Search for the cell housing the specified text and yield its [x, y] center coordinate. 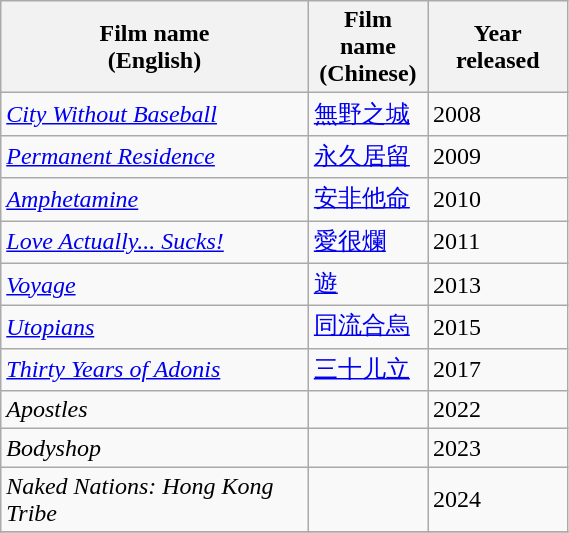
Love Actually... Sucks! [155, 242]
Utopians [155, 328]
2011 [498, 242]
Bodyshop [155, 448]
2017 [498, 370]
安非他命 [368, 200]
2015 [498, 328]
Year released [498, 47]
同流合烏 [368, 328]
City Without Baseball [155, 114]
2023 [498, 448]
Film name(English) [155, 47]
無野之城 [368, 114]
2024 [498, 500]
Voyage [155, 284]
Amphetamine [155, 200]
Thirty Years of Adonis [155, 370]
2008 [498, 114]
Naked Nations: Hong Kong Tribe [155, 500]
Film name(Chinese) [368, 47]
三十儿立 [368, 370]
Permanent Residence [155, 156]
2010 [498, 200]
2013 [498, 284]
Apostles [155, 410]
愛很爛 [368, 242]
遊 [368, 284]
永久居留 [368, 156]
2009 [498, 156]
2022 [498, 410]
